Identify which cell holds the provided text, then report its [x, y] central coordinate. 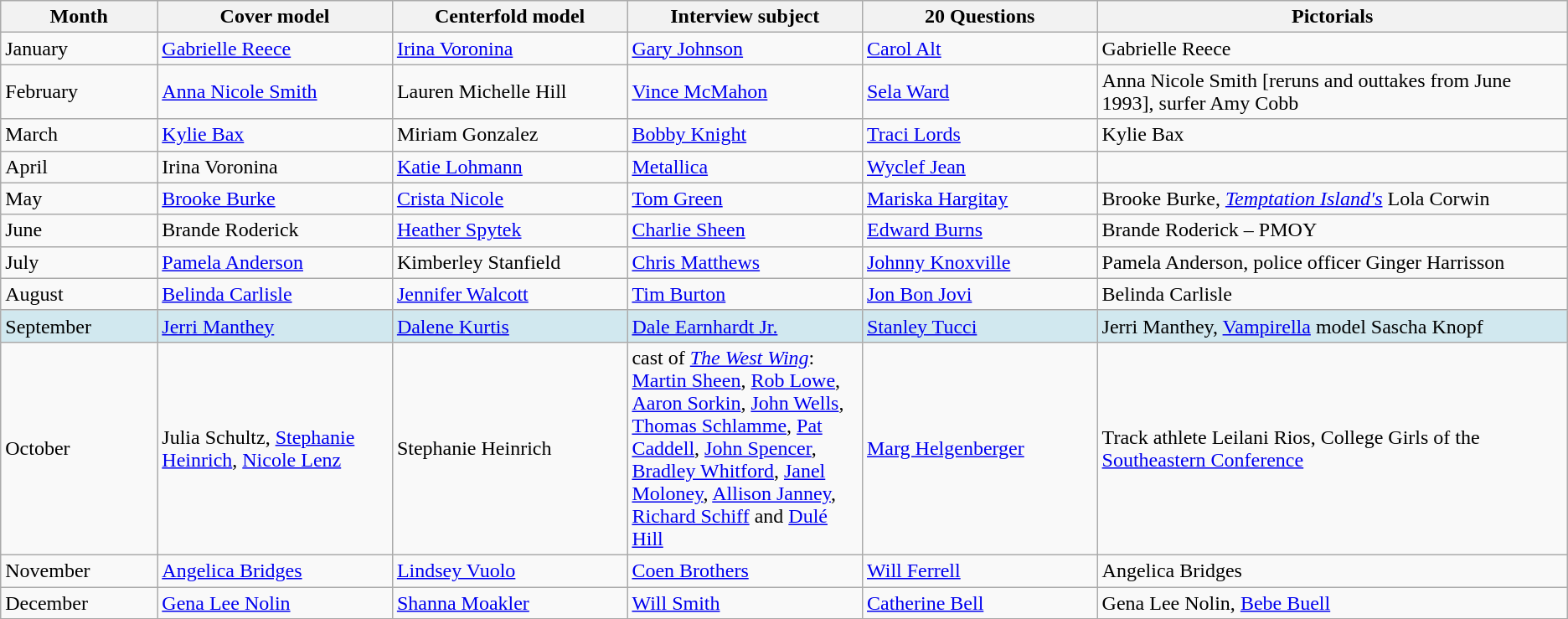
20 Questions [980, 17]
Marg Helgenberger [980, 448]
March [79, 135]
Dale Earnhardt Jr. [745, 326]
Edward Burns [980, 230]
Month [79, 17]
Jerri Manthey, Vampirella model Sascha Knopf [1332, 326]
Stephanie Heinrich [509, 448]
Interview subject [745, 17]
Kimberley Stanfield [509, 262]
Julia Schultz, Stephanie Heinrich, Nicole Lenz [275, 448]
Lindsey Vuolo [509, 570]
July [79, 262]
Brande Roderick [275, 230]
Brooke Burke, Temptation Island's Lola Corwin [1332, 199]
Johnny Knoxville [980, 262]
January [79, 49]
Pamela Anderson, police officer Ginger Harrisson [1332, 262]
Dalene Kurtis [509, 326]
Will Smith [745, 602]
Catherine Bell [980, 602]
Pictorials [1332, 17]
October [79, 448]
Vince McMahon [745, 92]
Coen Brothers [745, 570]
Centerfold model [509, 17]
Katie Lohmann [509, 167]
Jerri Manthey [275, 326]
Heather Spytek [509, 230]
Crista Nicole [509, 199]
Brande Roderick – PMOY [1332, 230]
Gena Lee Nolin, Bebe Buell [1332, 602]
Gena Lee Nolin [275, 602]
Tom Green [745, 199]
Lauren Michelle Hill [509, 92]
Bobby Knight [745, 135]
Track athlete Leilani Rios, College Girls of the Southeastern Conference [1332, 448]
Cover model [275, 17]
April [79, 167]
December [79, 602]
Will Ferrell [980, 570]
Stanley Tucci [980, 326]
Brooke Burke [275, 199]
May [79, 199]
September [79, 326]
Pamela Anderson [275, 262]
Sela Ward [980, 92]
Traci Lords [980, 135]
Wyclef Jean [980, 167]
November [79, 570]
Anna Nicole Smith [275, 92]
Chris Matthews [745, 262]
Charlie Sheen [745, 230]
Carol Alt [980, 49]
Miriam Gonzalez [509, 135]
Shanna Moakler [509, 602]
Anna Nicole Smith [reruns and outtakes from June 1993], surfer Amy Cobb [1332, 92]
Gary Johnson [745, 49]
Mariska Hargitay [980, 199]
Tim Burton [745, 294]
February [79, 92]
Metallica [745, 167]
June [79, 230]
August [79, 294]
Jennifer Walcott [509, 294]
Jon Bon Jovi [980, 294]
